Locate the cell with the specified text and output its [X, Y] center coordinate. 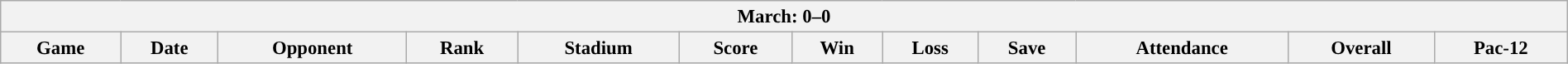
Score [735, 47]
Pac-12 [1500, 47]
Loss [930, 47]
March: 0–0 [784, 17]
Attendance [1183, 47]
Stadium [599, 47]
Game [61, 47]
Date [170, 47]
Win [837, 47]
Overall [1361, 47]
Save [1026, 47]
Rank [461, 47]
Opponent [313, 47]
